Identify which cell holds the provided text, then report its [X, Y] central coordinate. 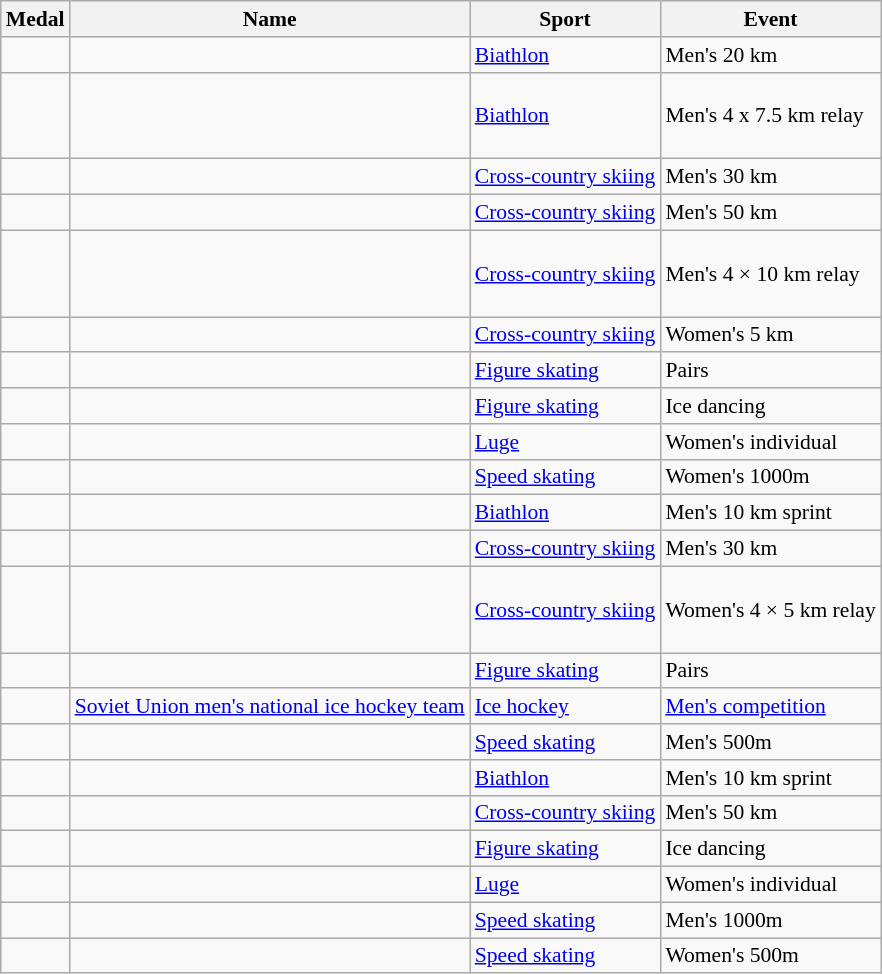
Women's 5 km [770, 335]
Men's 4 x 7.5 km relay [770, 116]
Men's 500m [770, 742]
Men's 1000m [770, 920]
Women's 1000m [770, 477]
Women's 500m [770, 956]
Soviet Union men's national ice hockey team [270, 707]
Sport [566, 19]
Men's 20 km [770, 55]
Men's 4 × 10 km relay [770, 274]
Name [270, 19]
Men's competition [770, 707]
Women's 4 × 5 km relay [770, 610]
Event [770, 19]
Medal [36, 19]
Ice hockey [566, 707]
